Pinpoint the cell where the given text exists, returning its (x, y) midpoint coordinate. 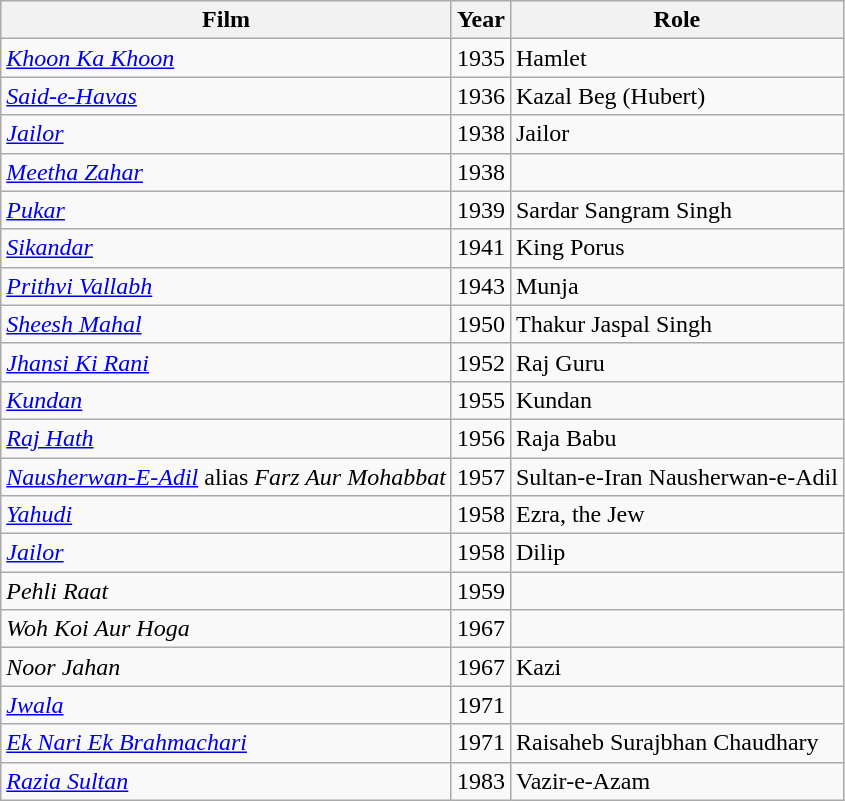
Raisaheb Surajbhan Chaudhary (676, 743)
Raj Guru (676, 362)
Nausherwan-E-Adil alias Farz Aur Mohabbat (226, 477)
Pehli Raat (226, 591)
Sheesh Mahal (226, 324)
Pukar (226, 210)
1983 (480, 781)
Meetha Zahar (226, 172)
1941 (480, 248)
Jhansi Ki Rani (226, 362)
Prithvi Vallabh (226, 286)
1943 (480, 286)
1956 (480, 438)
Raj Hath (226, 438)
King Porus (676, 248)
Kazal Beg (Hubert) (676, 96)
Thakur Jaspal Singh (676, 324)
1957 (480, 477)
Role (676, 20)
1935 (480, 58)
Khoon Ka Khoon (226, 58)
Ek Nari Ek Brahmachari (226, 743)
Said-e-Havas (226, 96)
Noor Jahan (226, 667)
Raja Babu (676, 438)
Jwala (226, 705)
1955 (480, 400)
Razia Sultan (226, 781)
Kazi (676, 667)
Sultan-e-Iran Nausherwan-e-Adil (676, 477)
Sardar Sangram Singh (676, 210)
Hamlet (676, 58)
Sikandar (226, 248)
Yahudi (226, 515)
1936 (480, 96)
Munja (676, 286)
Woh Koi Aur Hoga (226, 629)
Year (480, 20)
1950 (480, 324)
Ezra, the Jew (676, 515)
1939 (480, 210)
Film (226, 20)
1959 (480, 591)
Dilip (676, 553)
1952 (480, 362)
Vazir-e-Azam (676, 781)
